Locate the cell with the specified text and output its [x, y] center coordinate. 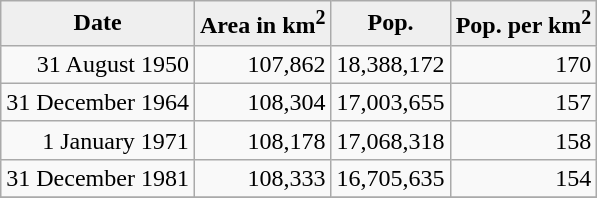
108,304 [262, 102]
18,388,172 [390, 64]
154 [524, 178]
31 August 1950 [98, 64]
108,178 [262, 140]
Pop. per km2 [524, 24]
1 January 1971 [98, 140]
17,003,655 [390, 102]
157 [524, 102]
158 [524, 140]
31 December 1964 [98, 102]
170 [524, 64]
Area in km2 [262, 24]
107,862 [262, 64]
16,705,635 [390, 178]
Pop. [390, 24]
17,068,318 [390, 140]
31 December 1981 [98, 178]
108,333 [262, 178]
Date [98, 24]
